Pinpoint the cell where the given text exists, returning its [x, y] midpoint coordinate. 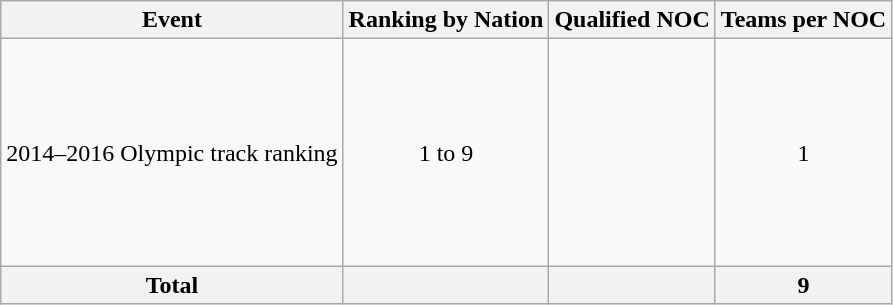
Event [172, 20]
Total [172, 285]
Ranking by Nation [446, 20]
1 to 9 [446, 152]
Teams per NOC [803, 20]
1 [803, 152]
2014–2016 Olympic track ranking [172, 152]
Qualified NOC [632, 20]
9 [803, 285]
